Find where the given text appears and provide that cell's center as (x, y) coordinate. 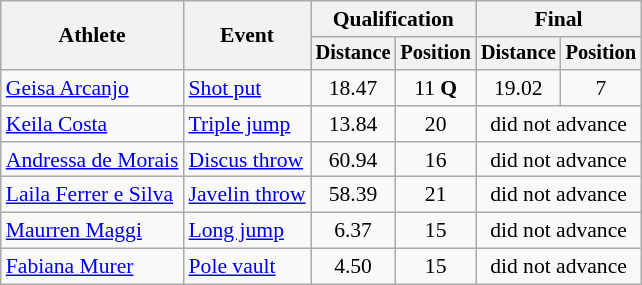
Triple jump (248, 124)
6.37 (354, 231)
4.50 (354, 267)
Pole vault (248, 267)
Javelin throw (248, 195)
20 (435, 124)
18.47 (354, 88)
Long jump (248, 231)
Athlete (92, 36)
16 (435, 160)
Qualification (394, 19)
58.39 (354, 195)
Andressa de Morais (92, 160)
Maurren Maggi (92, 231)
Keila Costa (92, 124)
21 (435, 195)
60.94 (354, 160)
Shot put (248, 88)
Geisa Arcanjo (92, 88)
7 (601, 88)
Laila Ferrer e Silva (92, 195)
Discus throw (248, 160)
Final (558, 19)
11 Q (435, 88)
19.02 (518, 88)
Fabiana Murer (92, 267)
13.84 (354, 124)
Event (248, 36)
